Locate the cell with the specified text and output its (x, y) center coordinate. 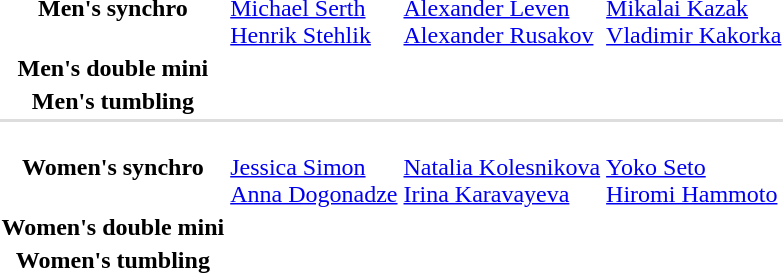
Natalia KolesnikovaIrina Karavayeva (502, 167)
Jessica SimonAnna Dogonadze (314, 167)
Women's double mini (113, 227)
Yoko SetoHiromi Hammoto (694, 167)
Women's synchro (113, 167)
Men's tumbling (113, 101)
Men's double mini (113, 68)
